Search for the cell housing the specified text and yield its (x, y) center coordinate. 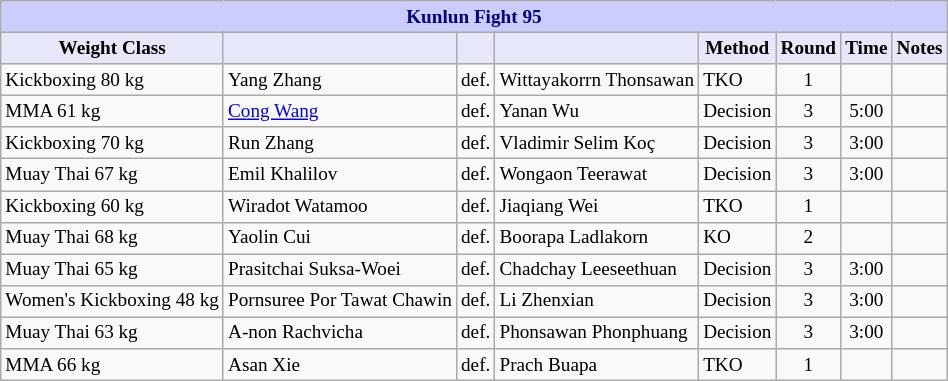
Boorapa Ladlakorn (597, 238)
Asan Xie (340, 365)
Li Zhenxian (597, 301)
2 (808, 238)
Wittayakorrn Thonsawan (597, 80)
MMA 66 kg (112, 365)
MMA 61 kg (112, 111)
Prasitchai Suksa-Woei (340, 270)
Kickboxing 80 kg (112, 80)
Muay Thai 67 kg (112, 175)
Run Zhang (340, 143)
Time (866, 48)
Yang Zhang (340, 80)
Women's Kickboxing 48 kg (112, 301)
Round (808, 48)
Emil Khalilov (340, 175)
5:00 (866, 111)
Muay Thai 63 kg (112, 333)
Vladimir Selim Koç (597, 143)
Notes (920, 48)
KO (738, 238)
Muay Thai 68 kg (112, 238)
Chadchay Leeseethuan (597, 270)
Pornsuree Por Tawat Chawin (340, 301)
Kickboxing 70 kg (112, 143)
Cong Wang (340, 111)
Kickboxing 60 kg (112, 206)
Phonsawan Phonphuang (597, 333)
Kunlun Fight 95 (474, 17)
Muay Thai 65 kg (112, 270)
Jiaqiang Wei (597, 206)
A-non Rachvicha (340, 333)
Prach Buapa (597, 365)
Wongaon Teerawat (597, 175)
Method (738, 48)
Wiradot Watamoo (340, 206)
Yaolin Cui (340, 238)
Weight Class (112, 48)
Yanan Wu (597, 111)
